Pinpoint the cell where the given text exists, returning its (x, y) midpoint coordinate. 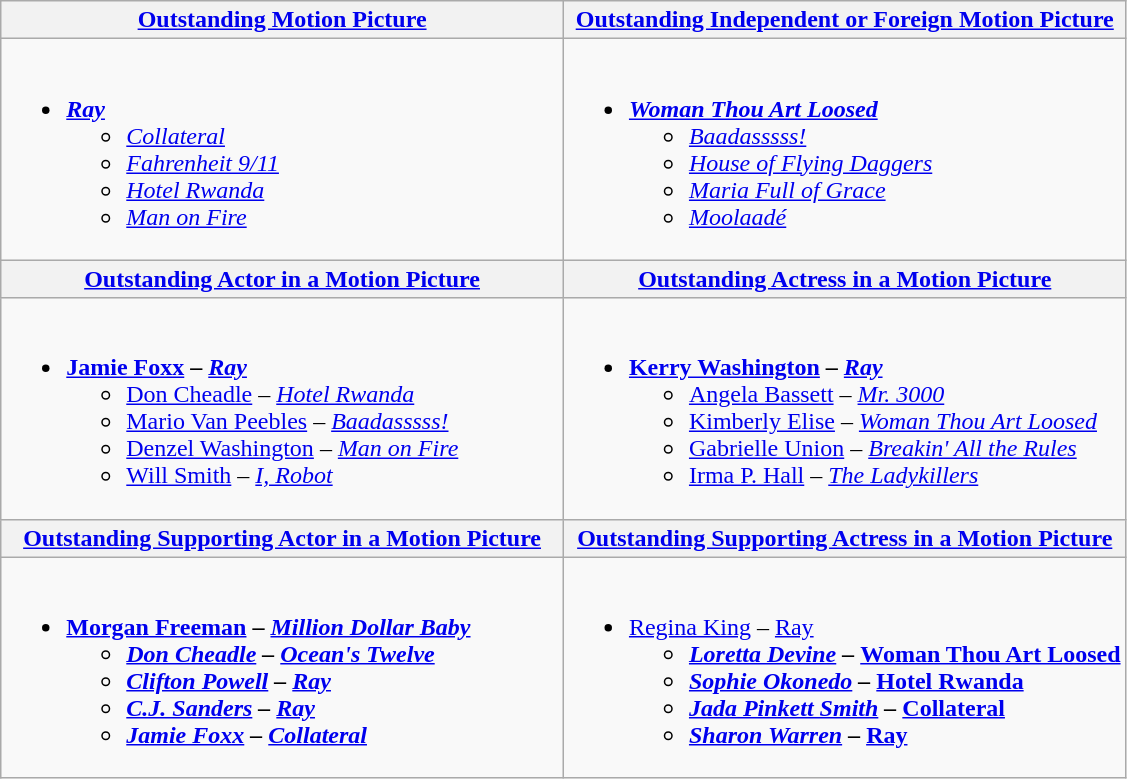
Morgan Freeman – Million Dollar BabyDon Cheadle – Ocean's TwelveClifton Powell – RayC.J. Sanders – RayJamie Foxx – Collateral (282, 668)
Jamie Foxx – RayDon Cheadle – Hotel RwandaMario Van Peebles – Baadasssss!Denzel Washington – Man on FireWill Smith – I, Robot (282, 408)
Outstanding Supporting Actor in a Motion Picture (282, 538)
Outstanding Actress in a Motion Picture (844, 279)
RayCollateralFahrenheit 9/11Hotel RwandaMan on Fire (282, 150)
Regina King – RayLoretta Devine – Woman Thou Art LoosedSophie Okonedo – Hotel RwandaJada Pinkett Smith – CollateralSharon Warren – Ray (844, 668)
Outstanding Independent or Foreign Motion Picture (844, 20)
Outstanding Motion Picture (282, 20)
Outstanding Actor in a Motion Picture (282, 279)
Woman Thou Art LoosedBaadasssss!House of Flying DaggersMaria Full of GraceMoolaadé (844, 150)
Outstanding Supporting Actress in a Motion Picture (844, 538)
